Provide the (X, Y) coordinate of the cell's center where the given text is located.  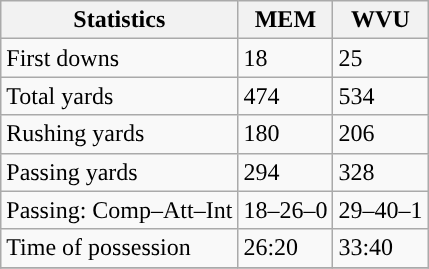
294 (286, 172)
First downs (120, 58)
Time of possession (120, 248)
Total yards (120, 96)
Statistics (120, 20)
26:20 (286, 248)
33:40 (380, 248)
MEM (286, 20)
206 (380, 134)
25 (380, 58)
18–26–0 (286, 210)
180 (286, 134)
328 (380, 172)
534 (380, 96)
Passing yards (120, 172)
474 (286, 96)
18 (286, 58)
29–40–1 (380, 210)
Rushing yards (120, 134)
WVU (380, 20)
Passing: Comp–Att–Int (120, 210)
